Pinpoint the cell where the given text exists, returning its [x, y] midpoint coordinate. 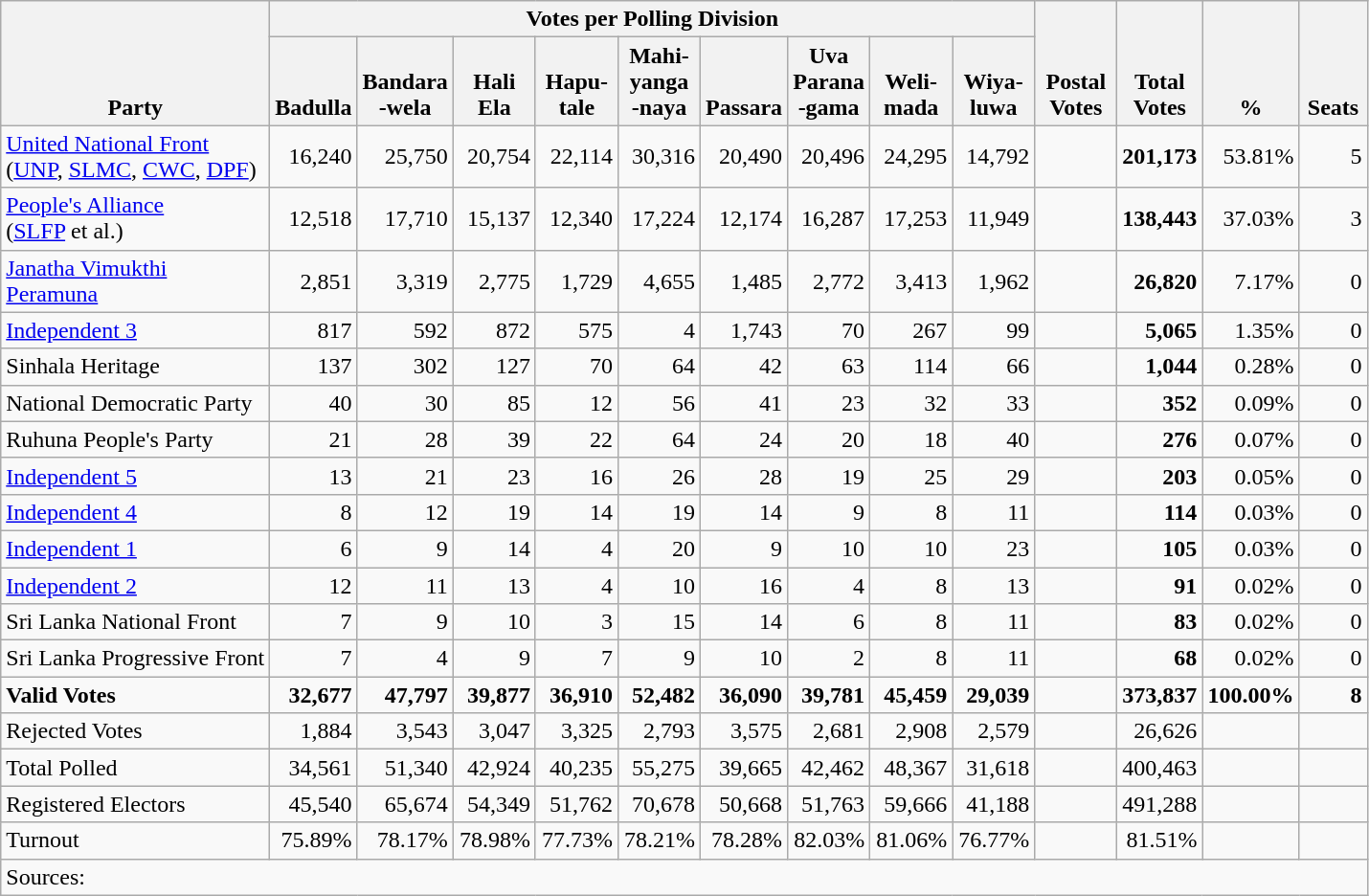
Independent 3 [136, 330]
40,235 [576, 768]
Wiya-luwa [994, 81]
373,837 [1160, 695]
352 [1160, 403]
41,188 [994, 804]
42 [745, 367]
82.03% [829, 840]
22,114 [576, 157]
575 [576, 330]
63 [829, 367]
24,295 [911, 157]
2,908 [911, 731]
3,543 [405, 731]
39 [494, 439]
45,459 [911, 695]
Turnout [136, 840]
32,677 [314, 695]
31,618 [994, 768]
1,743 [745, 330]
45,540 [314, 804]
0.07% [1250, 439]
817 [314, 330]
Party [136, 63]
83 [1160, 622]
Sri Lanka National Front [136, 622]
2,775 [494, 281]
54,349 [494, 804]
HaliEla [494, 81]
51,762 [576, 804]
Passara [745, 81]
70,678 [659, 804]
People's Alliance(SLFP et al.) [136, 218]
26 [659, 476]
39,665 [745, 768]
12,518 [314, 218]
Ruhuna People's Party [136, 439]
81.51% [1160, 840]
201,173 [1160, 157]
1,962 [994, 281]
1.35% [1250, 330]
Total Votes [1160, 63]
12,174 [745, 218]
48,367 [911, 768]
78.17% [405, 840]
Votes per Polling Division [653, 19]
76.77% [994, 840]
137 [314, 367]
51,763 [829, 804]
20,496 [829, 157]
302 [405, 367]
14,792 [994, 157]
53.81% [1250, 157]
Registered Electors [136, 804]
20,754 [494, 157]
42,462 [829, 768]
15,137 [494, 218]
592 [405, 330]
UvaParana-gama [829, 81]
91 [1160, 585]
491,288 [1160, 804]
47,797 [405, 695]
Weli-mada [911, 81]
16,287 [829, 218]
33 [994, 403]
30,316 [659, 157]
3,319 [405, 281]
Sri Lanka Progressive Front [136, 659]
59,666 [911, 804]
26,626 [1160, 731]
Badulla [314, 81]
127 [494, 367]
17,224 [659, 218]
105 [1160, 549]
National Democratic Party [136, 403]
2,579 [994, 731]
75.89% [314, 840]
1,729 [576, 281]
Rejected Votes [136, 731]
30 [405, 403]
24 [745, 439]
267 [911, 330]
25 [911, 476]
29,039 [994, 695]
11,949 [994, 218]
15 [659, 622]
78.98% [494, 840]
36,910 [576, 695]
52,482 [659, 695]
20,490 [745, 157]
3,325 [576, 731]
872 [494, 330]
22 [576, 439]
34,561 [314, 768]
18 [911, 439]
7.17% [1250, 281]
PostalVotes [1076, 63]
1,485 [745, 281]
Total Polled [136, 768]
Independent 2 [136, 585]
81.06% [911, 840]
17,253 [911, 218]
37.03% [1250, 218]
4,655 [659, 281]
Hapu-tale [576, 81]
2,851 [314, 281]
Valid Votes [136, 695]
2,793 [659, 731]
42,924 [494, 768]
400,463 [1160, 768]
36,090 [745, 695]
% [1250, 63]
5,065 [1160, 330]
100.00% [1250, 695]
66 [994, 367]
3,575 [745, 731]
55,275 [659, 768]
Mahi-yanga-naya [659, 81]
51,340 [405, 768]
16,240 [314, 157]
2,772 [829, 281]
Independent 4 [136, 512]
Independent 5 [136, 476]
29 [994, 476]
68 [1160, 659]
41 [745, 403]
12,340 [576, 218]
39,781 [829, 695]
77.73% [576, 840]
276 [1160, 439]
65,674 [405, 804]
26,820 [1160, 281]
138,443 [1160, 218]
2 [829, 659]
25,750 [405, 157]
United National Front(UNP, SLMC, CWC, DPF) [136, 157]
1,884 [314, 731]
56 [659, 403]
0.09% [1250, 403]
3,413 [911, 281]
5 [1333, 157]
Sinhala Heritage [136, 367]
Janatha Vimukthi Peramuna [136, 281]
85 [494, 403]
99 [994, 330]
1,044 [1160, 367]
50,668 [745, 804]
78.28% [745, 840]
203 [1160, 476]
2,681 [829, 731]
0.05% [1250, 476]
32 [911, 403]
Sources: [684, 877]
17,710 [405, 218]
Bandara-wela [405, 81]
Independent 1 [136, 549]
3,047 [494, 731]
0.28% [1250, 367]
78.21% [659, 840]
39,877 [494, 695]
Seats [1333, 63]
